From the cell containing the given text, extract its center point as (x, y) coordinate. 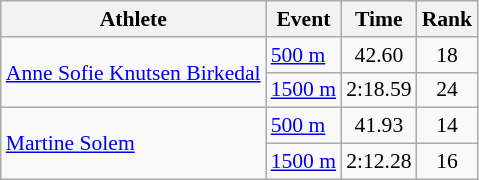
Anne Sofie Knutsen Birkedal (134, 72)
Rank (448, 19)
Event (304, 19)
Martine Solem (134, 144)
24 (448, 90)
16 (448, 162)
2:18.59 (378, 90)
18 (448, 55)
2:12.28 (378, 162)
Time (378, 19)
41.93 (378, 126)
42.60 (378, 55)
14 (448, 126)
Athlete (134, 19)
